Pinpoint the cell where the given text exists, returning its [x, y] midpoint coordinate. 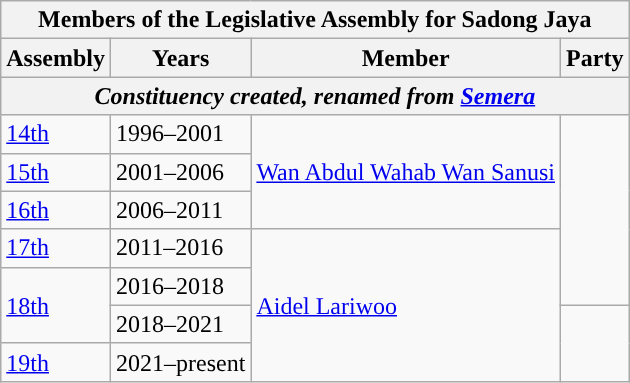
2021–present [180, 362]
2006–2011 [180, 210]
Party [595, 58]
2001–2006 [180, 172]
Members of the Legislative Assembly for Sadong Jaya [315, 20]
18th [56, 305]
19th [56, 362]
2016–2018 [180, 286]
Member [406, 58]
16th [56, 210]
2018–2021 [180, 324]
2011–2016 [180, 248]
Assembly [56, 58]
14th [56, 134]
Wan Abdul Wahab Wan Sanusi [406, 172]
17th [56, 248]
Aidel Lariwoo [406, 305]
Years [180, 58]
1996–2001 [180, 134]
15th [56, 172]
Constituency created, renamed from Semera [315, 96]
